Find where the given text appears and provide that cell's center as [x, y] coordinate. 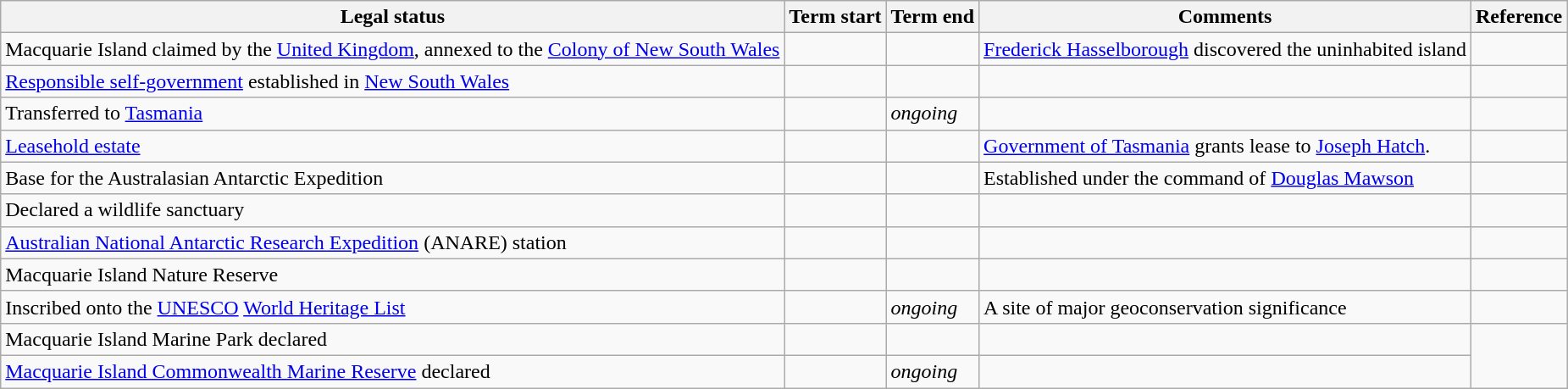
Term end [933, 17]
Declared a wildlife sanctuary [393, 210]
Frederick Hasselborough discovered the uninhabited island [1225, 49]
Responsible self-government established in New South Wales [393, 81]
Australian National Antarctic Research Expedition (ANARE) station [393, 242]
Legal status [393, 17]
Base for the Australasian Antarctic Expedition [393, 178]
Government of Tasmania grants lease to Joseph Hatch. [1225, 146]
Inscribed onto the UNESCO World Heritage List [393, 307]
Macquarie Island Nature Reserve [393, 275]
Established under the command of Douglas Mawson [1225, 178]
Transferred to Tasmania [393, 114]
Macquarie Island Commonwealth Marine Reserve declared [393, 371]
Term start [835, 17]
Comments [1225, 17]
Macquarie Island claimed by the United Kingdom, annexed to the Colony of New South Wales [393, 49]
A site of major geoconservation significance [1225, 307]
Reference [1520, 17]
Macquarie Island Marine Park declared [393, 339]
Leasehold estate [393, 146]
